For the text-containing cell, return its midpoint in (X, Y) coordinate format. 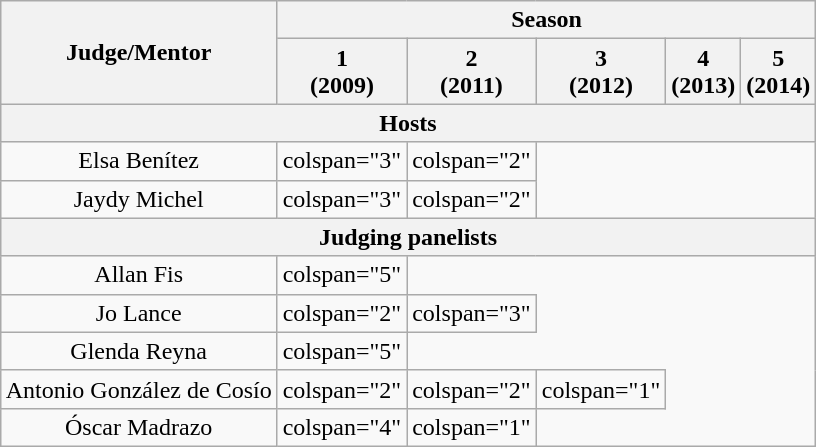
colspan="4" (342, 427)
Allan Fis (138, 275)
Hosts (408, 123)
Season (546, 20)
3 (2012) (601, 72)
4 (2013) (704, 72)
1 (2009) (342, 72)
Jaydy Michel (138, 199)
Jo Lance (138, 313)
Óscar Madrazo (138, 427)
Judge/Mentor (138, 52)
5 (2014) (778, 72)
Antonio González de Cosío (138, 389)
Glenda Reyna (138, 351)
2 (2011) (472, 72)
Elsa Benítez (138, 161)
Judging panelists (408, 237)
